Scan for the cell matching the given text and deliver its [X, Y] coordinate at center. 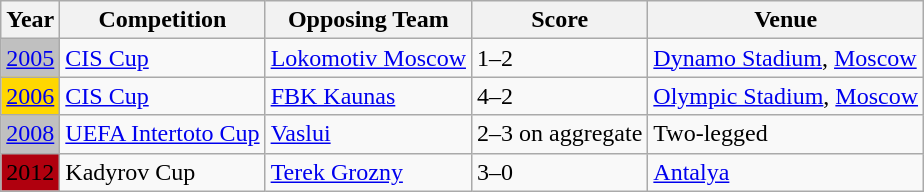
Two-legged [786, 134]
Dynamo Stadium, Moscow [786, 58]
2006 [30, 96]
Kadyrov Cup [162, 172]
FBK Kaunas [368, 96]
Venue [786, 20]
Opposing Team [368, 20]
Terek Grozny [368, 172]
Competition [162, 20]
Antalya [786, 172]
Olympic Stadium, Moscow [786, 96]
Vaslui [368, 134]
1–2 [559, 58]
Score [559, 20]
2005 [30, 58]
2012 [30, 172]
UEFA Intertoto Cup [162, 134]
4–2 [559, 96]
Year [30, 20]
2008 [30, 134]
3–0 [559, 172]
Lokomotiv Moscow [368, 58]
2–3 on aggregate [559, 134]
